Pinpoint the cell where the given text exists, returning its [X, Y] midpoint coordinate. 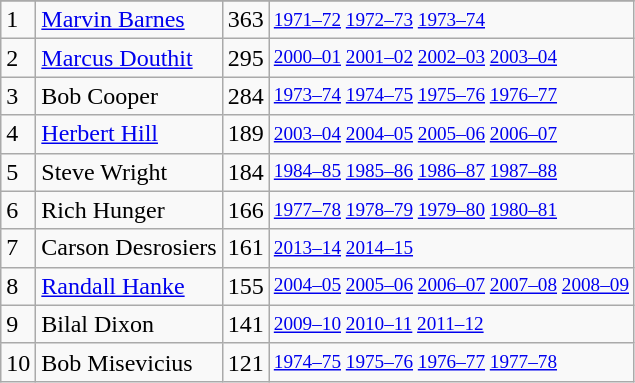
7 [18, 248]
363 [246, 20]
4 [18, 134]
1984–85 1985–86 1986–87 1987–88 [451, 172]
295 [246, 58]
2003–04 2004–05 2005–06 2006–07 [451, 134]
5 [18, 172]
10 [18, 362]
Herbert Hill [129, 134]
Bilal Dixon [129, 324]
284 [246, 96]
Marvin Barnes [129, 20]
Randall Hanke [129, 286]
2009–10 2010–11 2011–12 [451, 324]
Marcus Douthit [129, 58]
184 [246, 172]
9 [18, 324]
1974–75 1975–76 1976–77 1977–78 [451, 362]
2 [18, 58]
166 [246, 210]
1973–74 1974–75 1975–76 1976–77 [451, 96]
8 [18, 286]
Bob Misevicius [129, 362]
189 [246, 134]
2004–05 2005–06 2006–07 2007–08 2008–09 [451, 286]
Steve Wright [129, 172]
1971–72 1972–73 1973–74 [451, 20]
2000–01 2001–02 2002–03 2003–04 [451, 58]
Rich Hunger [129, 210]
121 [246, 362]
6 [18, 210]
3 [18, 96]
2013–14 2014–15 [451, 248]
155 [246, 286]
1 [18, 20]
Bob Cooper [129, 96]
141 [246, 324]
161 [246, 248]
Carson Desrosiers [129, 248]
1977–78 1978–79 1979–80 1980–81 [451, 210]
